Capture the cell that displays the provided text and extract its [x, y] central coordinate. 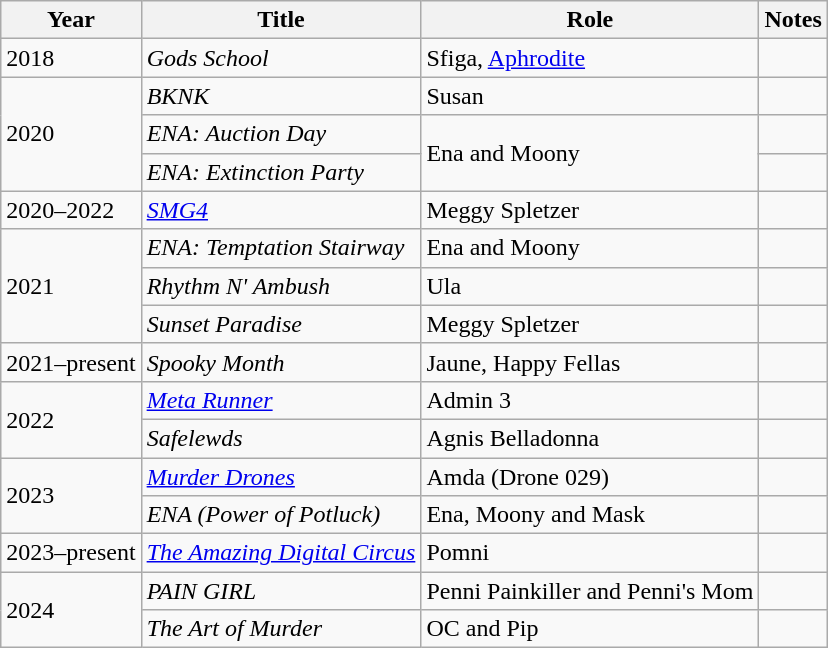
Year [71, 20]
2021 [71, 286]
2024 [71, 610]
Gods School [281, 58]
ENA: Auction Day [281, 134]
2023 [71, 496]
OC and Pip [590, 629]
2023–present [71, 553]
Title [281, 20]
Ena, Moony and Mask [590, 515]
2018 [71, 58]
Amda (Drone 029) [590, 477]
ENA: Extinction Party [281, 172]
Penni Painkiller and Penni's Mom [590, 591]
Ula [590, 286]
Agnis Belladonna [590, 438]
BKNK [281, 96]
Spooky Month [281, 362]
Safelewds [281, 438]
Notes [793, 20]
Meta Runner [281, 400]
SMG4 [281, 210]
2022 [71, 419]
2020 [71, 134]
The Art of Murder [281, 629]
2021–present [71, 362]
Admin 3 [590, 400]
2020–2022 [71, 210]
Susan [590, 96]
Rhythm N' Ambush [281, 286]
Role [590, 20]
The Amazing Digital Circus [281, 553]
Murder Drones [281, 477]
ENA: Temptation Stairway [281, 248]
ENA (Power of Potluck) [281, 515]
Sfiga, Aphrodite [590, 58]
Jaune, Happy Fellas [590, 362]
Sunset Paradise [281, 324]
Pomni [590, 553]
PAIN GIRL [281, 591]
